Determine the [x, y] coordinate at the center of the cell enclosing the given text.  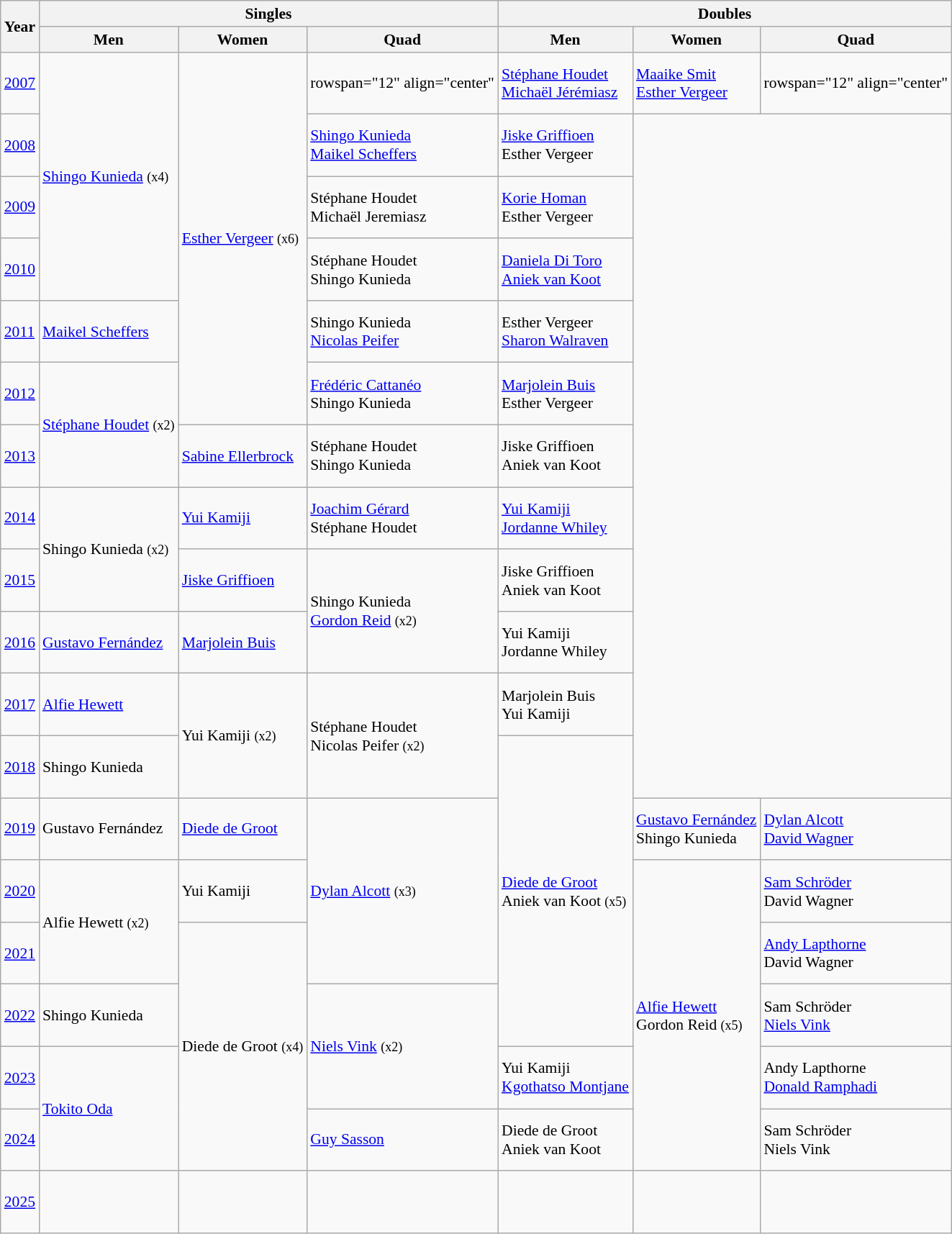
Stéphane Houdet Nicolas Peifer (x2) [402, 735]
2015 [20, 581]
Marjolein Buis Yui Kamiji [566, 704]
Niels Vink (x2) [402, 1046]
Yui Kamiji (x2) [243, 735]
Dylan Alcott David Wagner [856, 829]
2021 [20, 953]
Joachim Gérard Stéphane Houdet [402, 518]
Andy Lapthorne David Wagner [856, 953]
Shingo Kunieda Nicolas Peifer [402, 332]
Frédéric Cattanéo Shingo Kunieda [402, 394]
2025 [20, 1202]
Jiske Griffioen Esther Vergeer [566, 145]
Andy Lapthorne Donald Ramphadi [856, 1078]
Diede de Groot Aniek van Koot (x5) [566, 892]
Esther Vergeer (x6) [243, 238]
Yui Kamiji Kgothatso Montjane [566, 1078]
Diede de Groot [243, 829]
2013 [20, 456]
2022 [20, 1015]
Alfie Hewett (x2) [109, 922]
Alfie Hewett Gordon Reid (x5) [697, 1015]
Maikel Scheffers [109, 332]
Dylan Alcott (x3) [402, 891]
Shingo Kunieda Maikel Scheffers [402, 145]
Singles [268, 14]
2008 [20, 145]
Sabine Ellerbrock [243, 456]
Korie Homan Esther Vergeer [566, 207]
2009 [20, 207]
Tokito Oda [109, 1110]
2020 [20, 891]
2016 [20, 643]
2017 [20, 704]
Stéphane Houdet Michaël Jeremiasz [402, 207]
Daniela Di Toro Aniek van Koot [566, 270]
Diede de Groot Aniek van Koot [566, 1140]
2014 [20, 518]
Jiske Griffioen [243, 581]
Guy Sasson [402, 1140]
Sam Schröder David Wagner [856, 891]
2018 [20, 767]
Marjolein Buis [243, 643]
Doubles [725, 14]
Shingo Kunieda Gordon Reid (x2) [402, 612]
2010 [20, 270]
Esther Vergeer Sharon Walraven [566, 332]
Stéphane Houdet Michaël Jérémiasz [566, 83]
Year [20, 26]
Marjolein Buis Esther Vergeer [566, 394]
2011 [20, 332]
Shingo Kunieda (x2) [109, 550]
Alfie Hewett [109, 704]
Gustavo Fernández Shingo Kunieda [697, 829]
2007 [20, 83]
2023 [20, 1078]
2019 [20, 829]
Maaike Smit Esther Vergeer [697, 83]
Shingo Kunieda (x4) [109, 176]
Diede de Groot (x4) [243, 1047]
Stéphane Houdet (x2) [109, 425]
2012 [20, 394]
2024 [20, 1140]
